Identify which cell holds the provided text, then report its [X, Y] central coordinate. 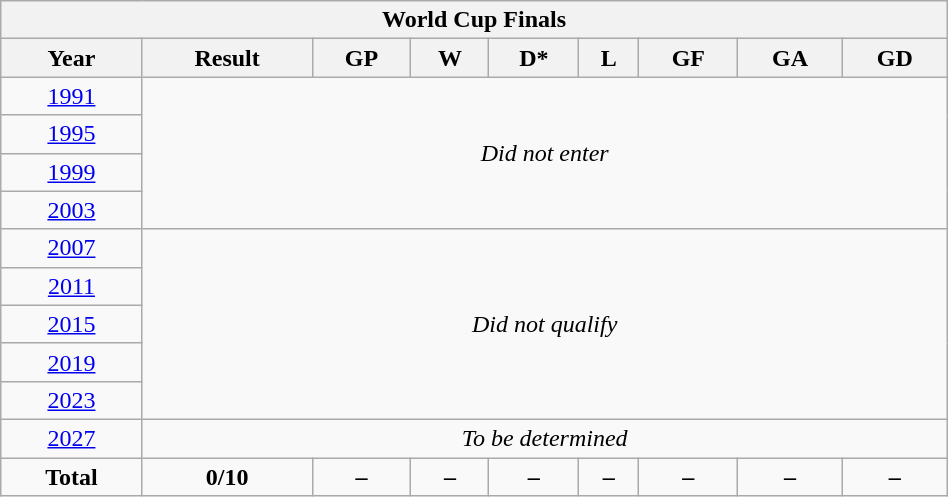
GD [894, 58]
0/10 [227, 477]
1999 [72, 172]
World Cup Finals [474, 20]
Result [227, 58]
2003 [72, 210]
GA [790, 58]
2015 [72, 324]
GP [362, 58]
D* [534, 58]
1991 [72, 96]
GF [688, 58]
2023 [72, 400]
2011 [72, 286]
Did not qualify [544, 324]
Year [72, 58]
2007 [72, 248]
L [609, 58]
To be determined [544, 438]
1995 [72, 134]
W [450, 58]
Did not enter [544, 153]
2019 [72, 362]
Total [72, 477]
2027 [72, 438]
